Provide the [x, y] coordinate of the cell's center where the given text is located.  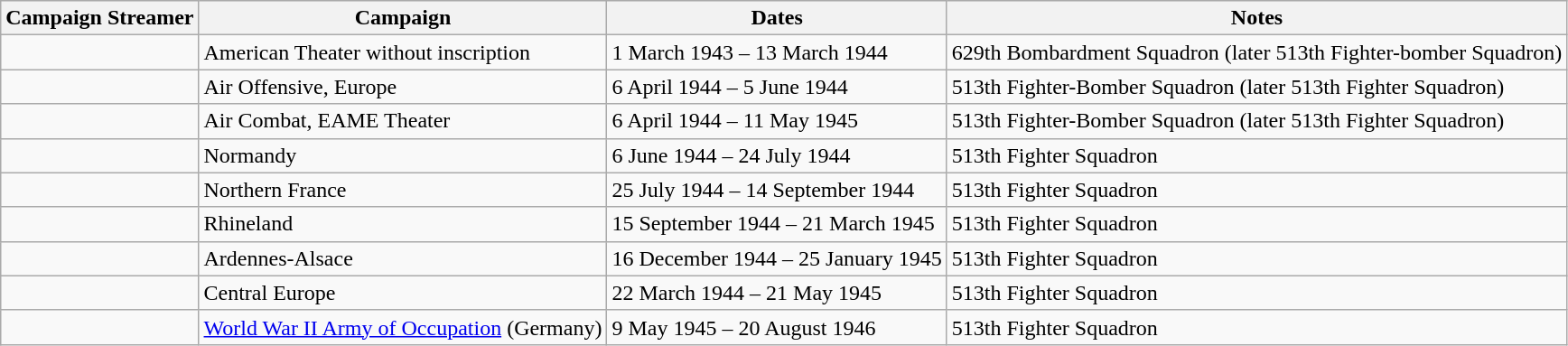
Dates [777, 18]
1 March 1943 – 13 March 1944 [777, 52]
6 April 1944 – 11 May 1945 [777, 121]
6 June 1944 – 24 July 1944 [777, 155]
Campaign Streamer [99, 18]
Air Combat, EAME Theater [403, 121]
6 April 1944 – 5 June 1944 [777, 87]
World War II Army of Occupation (Germany) [403, 327]
American Theater without inscription [403, 52]
25 July 1944 – 14 September 1944 [777, 190]
Campaign [403, 18]
Ardennes-Alsace [403, 258]
15 September 1944 – 21 March 1945 [777, 224]
629th Bombardment Squadron (later 513th Fighter-bomber Squadron) [1256, 52]
Air Offensive, Europe [403, 87]
16 December 1944 – 25 January 1945 [777, 258]
22 March 1944 – 21 May 1945 [777, 293]
Northern France [403, 190]
Central Europe [403, 293]
Notes [1256, 18]
9 May 1945 – 20 August 1946 [777, 327]
Rhineland [403, 224]
Normandy [403, 155]
